Provide the (x, y) coordinate of the cell's center where the given text is located.  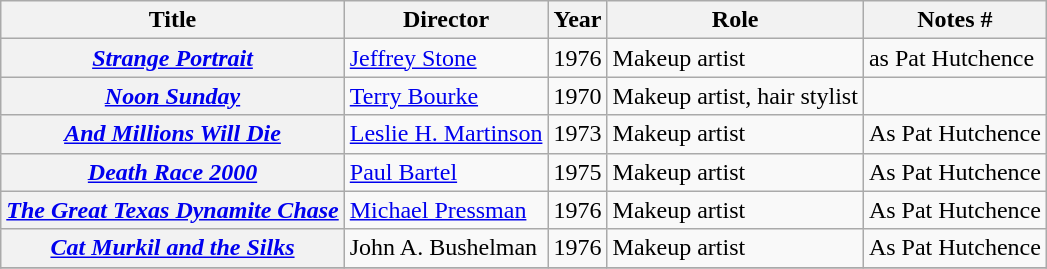
Noon Sunday (173, 96)
Director (446, 20)
1970 (578, 96)
1975 (578, 172)
John A. Bushelman (446, 248)
The Great Texas Dynamite Chase (173, 210)
Year (578, 20)
Death Race 2000 (173, 172)
Leslie H. Martinson (446, 134)
And Millions Will Die (173, 134)
1973 (578, 134)
Makeup artist, hair stylist (735, 96)
Paul Bartel (446, 172)
as Pat Hutchence (954, 58)
Title (173, 20)
Terry Bourke (446, 96)
Notes # (954, 20)
Jeffrey Stone (446, 58)
Michael Pressman (446, 210)
Cat Murkil and the Silks (173, 248)
Role (735, 20)
Strange Portrait (173, 58)
